Output the (x, y) coordinate of the center of the cell containing the given text.  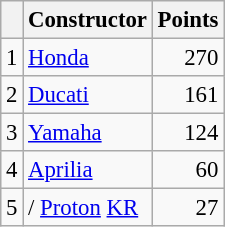
Aprilia (88, 170)
5 (12, 208)
Honda (88, 58)
Points (188, 20)
3 (12, 133)
270 (188, 58)
161 (188, 95)
Yamaha (88, 133)
60 (188, 170)
27 (188, 208)
1 (12, 58)
4 (12, 170)
/ Proton KR (88, 208)
124 (188, 133)
Ducati (88, 95)
2 (12, 95)
Constructor (88, 20)
